From the cell containing the given text, extract its center point as [X, Y] coordinate. 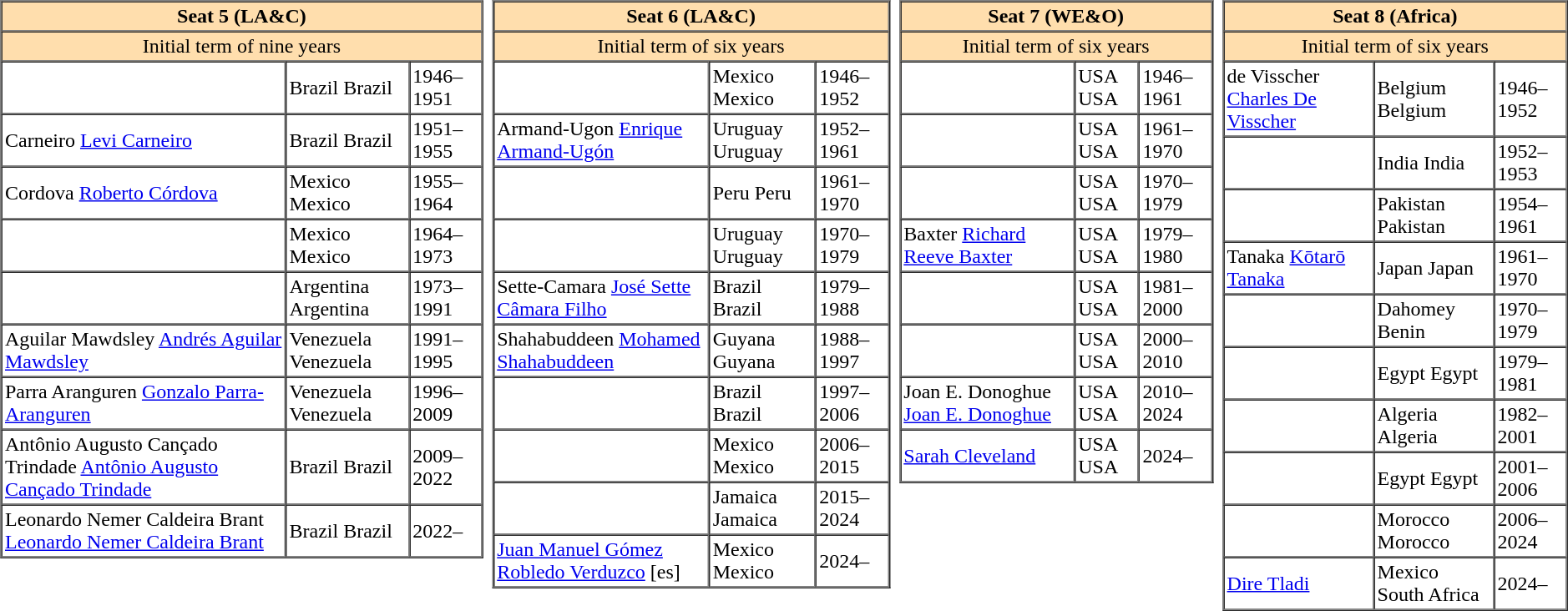
1973–1991 [446, 299]
Morocco Morocco [1434, 531]
Seat 5 (LA&C) [242, 17]
Parra Aranguren Gonzalo Parra-Aranguren [144, 404]
Peru Peru [762, 194]
2022– [446, 531]
2015–2024 [852, 509]
1991–1995 [446, 351]
Seat 8 (Africa) [1394, 17]
Aguilar Mawdsley Andrés Aguilar Mawdsley [144, 351]
1981–2000 [1176, 299]
1996–2009 [446, 404]
1988–1997 [852, 351]
Tanaka Kōtarō Tanaka [1298, 269]
2006–2024 [1530, 531]
Carneiro Levi Carneiro [144, 140]
Seat 6 (LA&C) [691, 17]
1952–1961 [852, 140]
Leonardo Nemer Caldeira Brant Leonardo Nemer Caldeira Brant [144, 531]
Algeria Algeria [1434, 426]
Sarah Cleveland [987, 456]
India India [1434, 164]
Belgium Belgium [1434, 99]
2009–2022 [446, 467]
Pakistan Pakistan [1434, 215]
2000–2010 [1176, 351]
Armand-Ugon Enrique Armand-Ugón [601, 140]
Seat 7 (WE&O) [1056, 17]
Baxter Richard Reeve Baxter [987, 245]
1964–1973 [446, 245]
Joan E. Donoghue Joan E. Donoghue [987, 404]
Dire Tladi [1298, 584]
1946–1951 [446, 88]
Argentina Argentina [347, 299]
Antônio Augusto Cançado Trindade Antônio Augusto Cançado Trindade [144, 467]
2001–2006 [1530, 479]
1955–1964 [446, 194]
Dahomey Benin [1434, 321]
1954–1961 [1530, 215]
1979–1981 [1530, 374]
1982–2001 [1530, 426]
1979–1988 [852, 299]
Mexico South Africa [1434, 584]
2010–2024 [1176, 404]
Japan Japan [1434, 269]
1952–1953 [1530, 164]
Guyana Guyana [762, 351]
Cordova Roberto Córdova [144, 194]
1979–1980 [1176, 245]
1946–1961 [1176, 88]
Initial term of nine years [242, 47]
2006–2015 [852, 456]
de Visscher Charles De Visscher [1298, 99]
Juan Manuel Gómez Robledo Verduzco [es] [601, 561]
Sette-Camara José Sette Câmara Filho [601, 299]
Shahabuddeen Mohamed Shahabuddeen [601, 351]
Jamaica Jamaica [762, 509]
1997–2006 [852, 404]
1951–1955 [446, 140]
